Extract the [x, y] coordinate from the center of the cell holding the provided text.  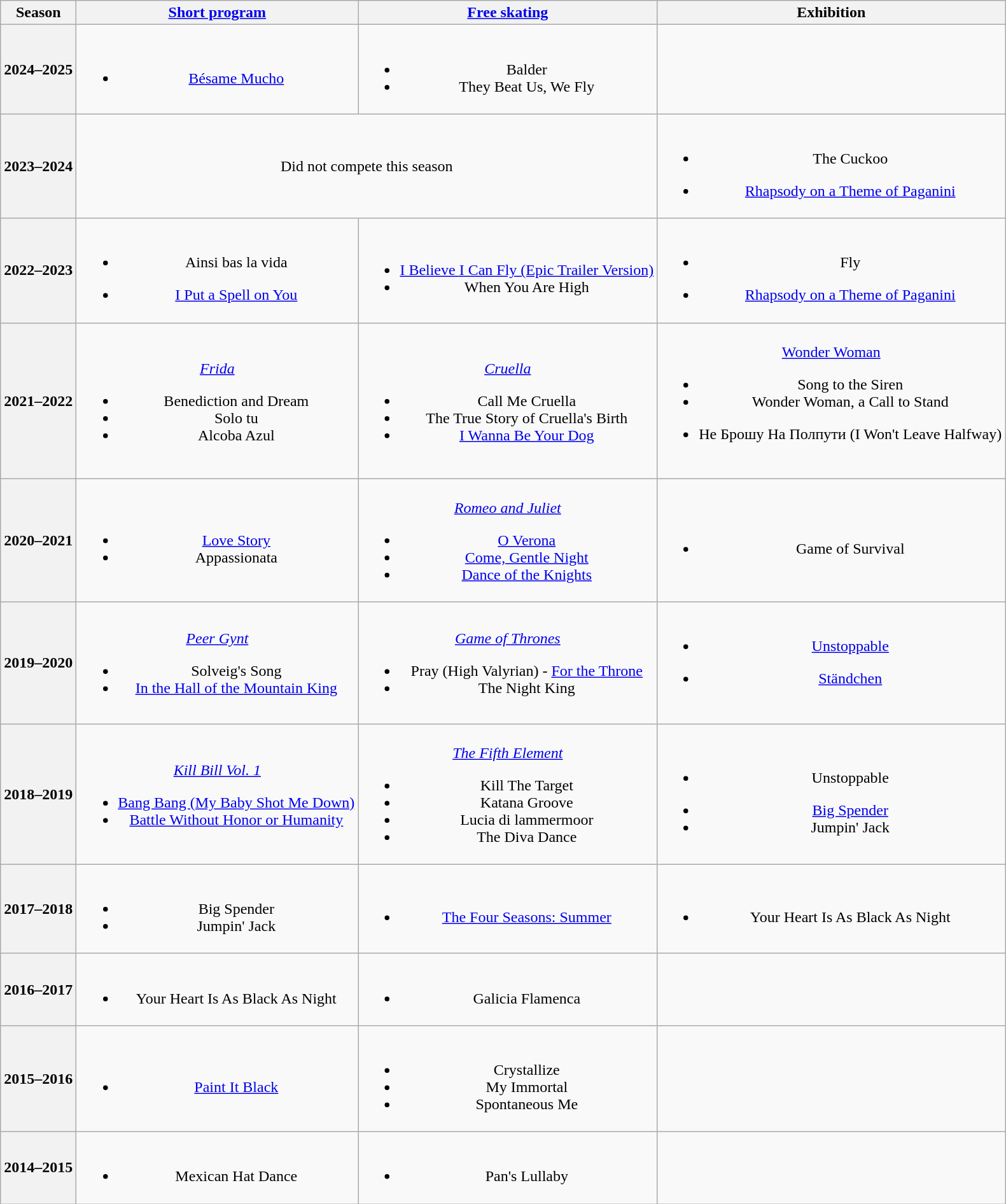
Pan's Lullaby [508, 1167]
Paint It Black [218, 1078]
Free skating [508, 13]
Kill Bill Vol. 1Bang Bang (My Baby Shot Me Down) Battle Without Honor or Humanity [218, 794]
2023–2024 [38, 166]
Unstoppable Big Spender Jumpin' Jack [831, 794]
CruellaCall Me Cruella The True Story of Cruella's Birth I Wanna Be Your Dog [508, 401]
The Cuckoo Rhapsody on a Theme of Paganini [831, 166]
2022–2023 [38, 270]
Game of ThronesPray (High Valyrian) - For the Throne The Night King [508, 663]
Did not compete this season [367, 166]
Mexican Hat Dance [218, 1167]
2024–2025 [38, 69]
2020–2021 [38, 540]
FridaBenediction and DreamSolo tuAlcoba Azul [218, 401]
The Fifth ElementKill The Target Katana Groove Lucia di lammermoor The Diva Dance [508, 794]
Crystallize My Immortal Spontaneous Me [508, 1078]
2017–2018 [38, 909]
Big Spender Jumpin' Jack [218, 909]
Galicia Flamenca [508, 989]
Balder They Beat Us, We Fly [508, 69]
The Four Seasons: Summer [508, 909]
Exhibition [831, 13]
Short program [218, 13]
Bésame Mucho [218, 69]
2019–2020 [38, 663]
Unstoppable Ständchen [831, 663]
Season [38, 13]
I Believe I Can Fly (Epic Trailer Version) When You Are High [508, 270]
Game of Survival [831, 540]
Wonder WomanSong to the Siren Wonder Woman, a Call to Stand Не Брошу На Полпути (I Won't Leave Halfway) [831, 401]
2021–2022 [38, 401]
Ainsi bas la vida I Put a Spell on You [218, 270]
2018–2019 [38, 794]
Romeo and JulietO Verona Come, Gentle Night Dance of the Knights [508, 540]
Peer GyntSolveig's SongIn the Hall of the Mountain King [218, 663]
2016–2017 [38, 989]
Fly Rhapsody on a Theme of Paganini [831, 270]
2014–2015 [38, 1167]
2015–2016 [38, 1078]
Love Story Appassionata [218, 540]
